Search for the cell housing the specified text and yield its [X, Y] center coordinate. 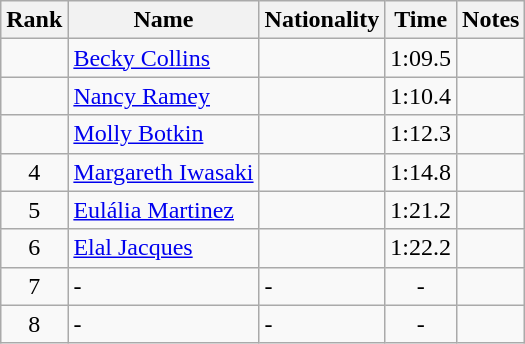
Eulália Martinez [164, 210]
1:09.5 [421, 58]
Molly Botkin [164, 134]
Nationality [322, 20]
1:10.4 [421, 96]
Elal Jacques [164, 248]
1:14.8 [421, 172]
Notes [491, 20]
Margareth Iwasaki [164, 172]
Nancy Ramey [164, 96]
7 [34, 286]
5 [34, 210]
Name [164, 20]
Becky Collins [164, 58]
4 [34, 172]
6 [34, 248]
Rank [34, 20]
Time [421, 20]
1:12.3 [421, 134]
1:22.2 [421, 248]
1:21.2 [421, 210]
8 [34, 324]
